Find where the given text appears and provide that cell's center as (X, Y) coordinate. 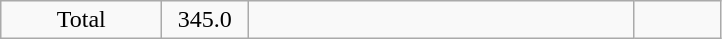
Total (82, 20)
345.0 (205, 20)
